Scan for the cell matching the given text and deliver its (X, Y) coordinate at center. 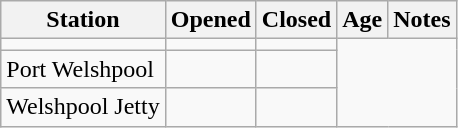
Opened (210, 20)
Age (362, 20)
Closed (296, 20)
Port Welshpool (83, 69)
Notes (422, 20)
Welshpool Jetty (83, 107)
Station (83, 20)
